Scan for the cell matching the given text and deliver its [x, y] coordinate at center. 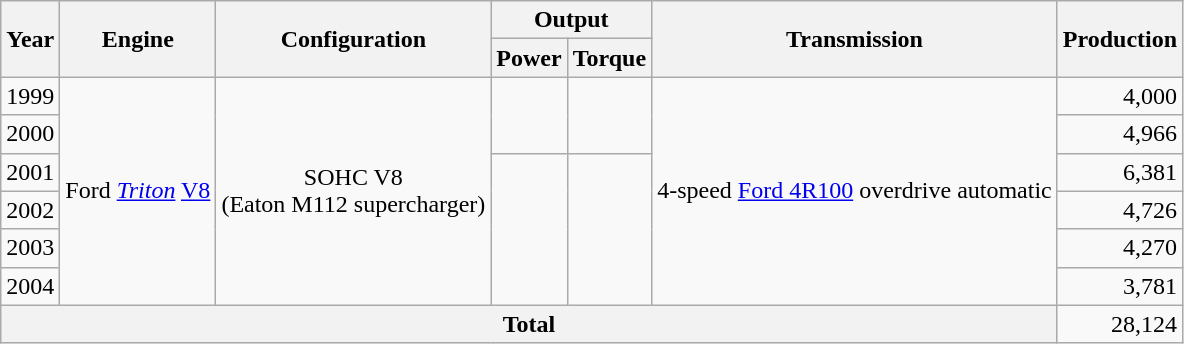
1999 [30, 96]
6,381 [1120, 172]
Transmission [855, 39]
4,000 [1120, 96]
2003 [30, 248]
Torque [609, 58]
Production [1120, 39]
Power [529, 58]
2001 [30, 172]
4,966 [1120, 134]
Output [572, 20]
3,781 [1120, 286]
2002 [30, 210]
4,726 [1120, 210]
28,124 [1120, 324]
Engine [138, 39]
Ford Triton V8 [138, 191]
2000 [30, 134]
2004 [30, 286]
4,270 [1120, 248]
Total [530, 324]
Configuration [354, 39]
Year [30, 39]
4-speed Ford 4R100 overdrive automatic [855, 191]
SOHC V8(Eaton M112 supercharger) [354, 191]
